Pinpoint the cell where the given text exists, returning its [x, y] midpoint coordinate. 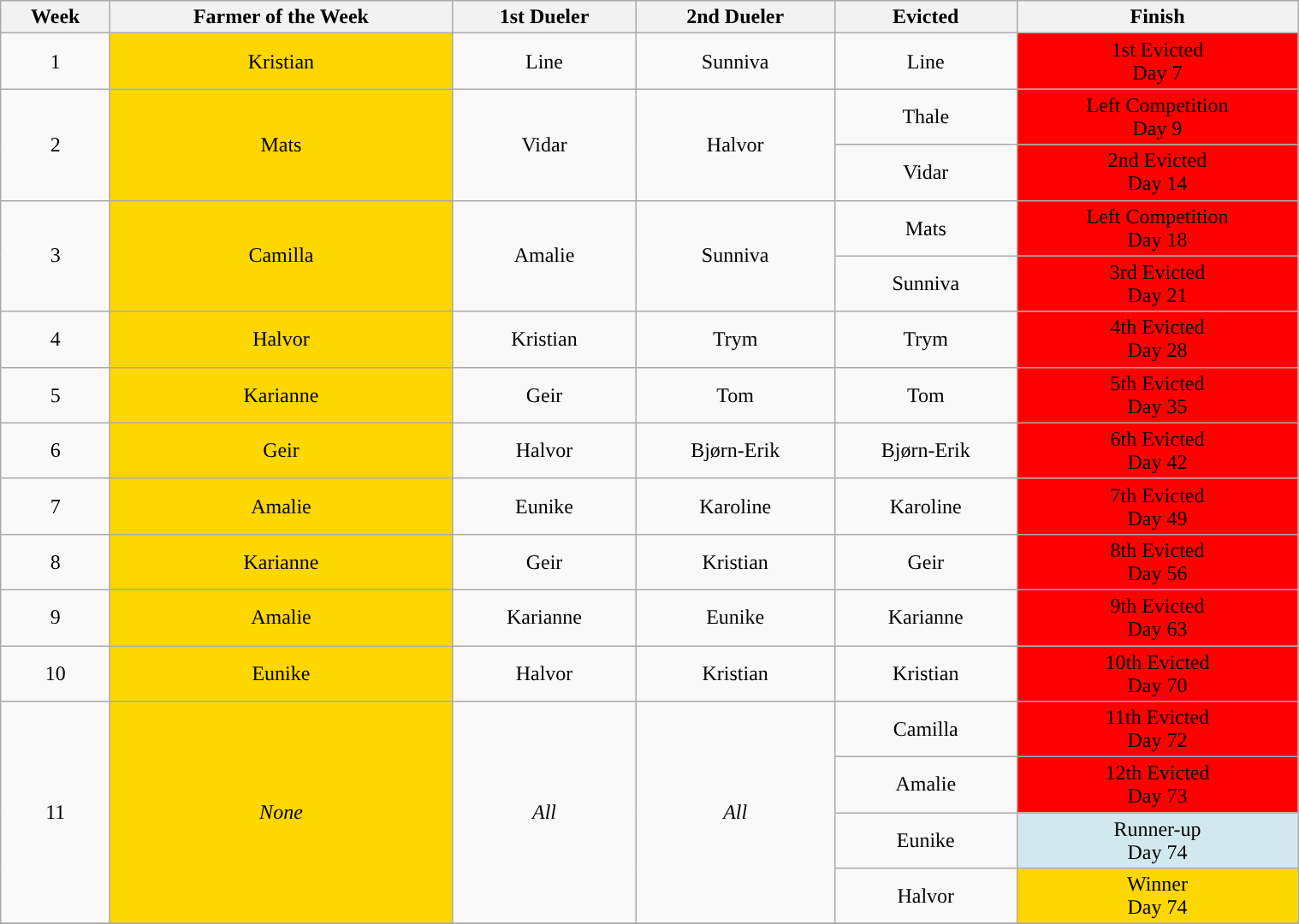
WinnerDay 74 [1157, 897]
4 [55, 339]
11th EvictedDay 72 [1157, 729]
4th EvictedDay 28 [1157, 339]
2nd EvictedDay 14 [1157, 173]
8th EvictedDay 56 [1157, 561]
Thale [926, 116]
1st EvictedDay 7 [1157, 62]
11 [55, 813]
Left CompetitionDay 18 [1157, 228]
7 [55, 506]
3 [55, 256]
Runner-upDay 74 [1157, 840]
9 [55, 618]
2nd Dueler [735, 17]
1 [55, 62]
Farmer of the Week [281, 17]
7th EvictedDay 49 [1157, 506]
10th EvictedDay 70 [1157, 672]
12th EvictedDay 73 [1157, 785]
Evicted [926, 17]
5th EvictedDay 35 [1157, 395]
10 [55, 672]
8 [55, 561]
9th EvictedDay 63 [1157, 618]
None [281, 813]
Left CompetitionDay 9 [1157, 116]
6 [55, 450]
6th EvictedDay 42 [1157, 450]
2 [55, 145]
1st Dueler [544, 17]
Finish [1157, 17]
3rd EvictedDay 21 [1157, 284]
5 [55, 395]
Week [55, 17]
